Pinpoint the cell where the given text exists, returning its (x, y) midpoint coordinate. 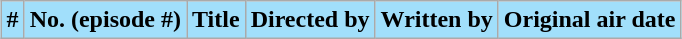
Title (216, 20)
Original air date (590, 20)
Written by (436, 20)
Directed by (310, 20)
No. (episode #) (105, 20)
# (12, 20)
